Find where the given text appears and provide that cell's center as (X, Y) coordinate. 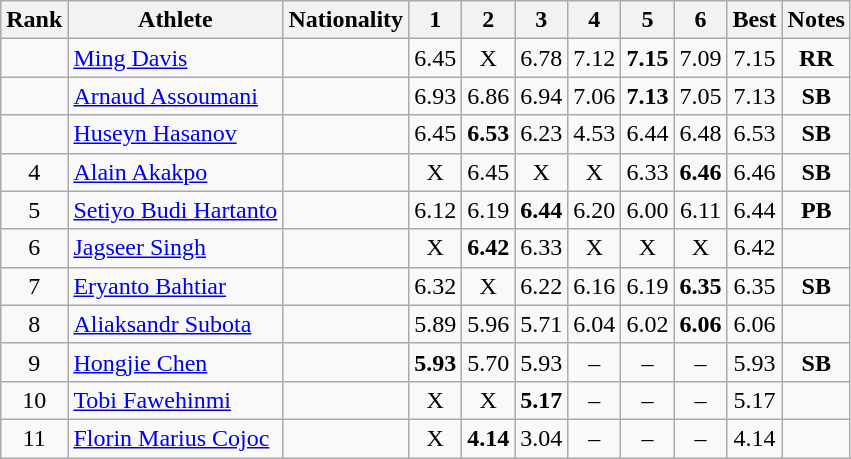
PB (816, 210)
Huseyn Hasanov (176, 134)
7.06 (594, 96)
6.20 (594, 210)
RR (816, 58)
8 (34, 324)
Setiyo Budi Hartanto (176, 210)
11 (34, 438)
Hongjie Chen (176, 362)
7.09 (700, 58)
10 (34, 400)
Nationality (346, 20)
6.94 (542, 96)
6.22 (542, 286)
5.96 (488, 324)
6.93 (436, 96)
Florin Marius Cojoc (176, 438)
7.12 (594, 58)
3.04 (542, 438)
9 (34, 362)
6.04 (594, 324)
5.71 (542, 324)
Aliaksandr Subota (176, 324)
6.48 (700, 134)
Alain Akakpo (176, 172)
Best (754, 20)
6.11 (700, 210)
5.70 (488, 362)
6.16 (594, 286)
6.86 (488, 96)
Eryanto Bahtiar (176, 286)
Ming Davis (176, 58)
7.05 (700, 96)
Athlete (176, 20)
6.78 (542, 58)
4.53 (594, 134)
6.23 (542, 134)
Jagseer Singh (176, 248)
Rank (34, 20)
6.00 (648, 210)
Arnaud Assoumani (176, 96)
Notes (816, 20)
7 (34, 286)
6.12 (436, 210)
2 (488, 20)
1 (436, 20)
3 (542, 20)
6.32 (436, 286)
5.89 (436, 324)
6.02 (648, 324)
Tobi Fawehinmi (176, 400)
